Determine the [X, Y] coordinate at the center of the cell enclosing the given text.  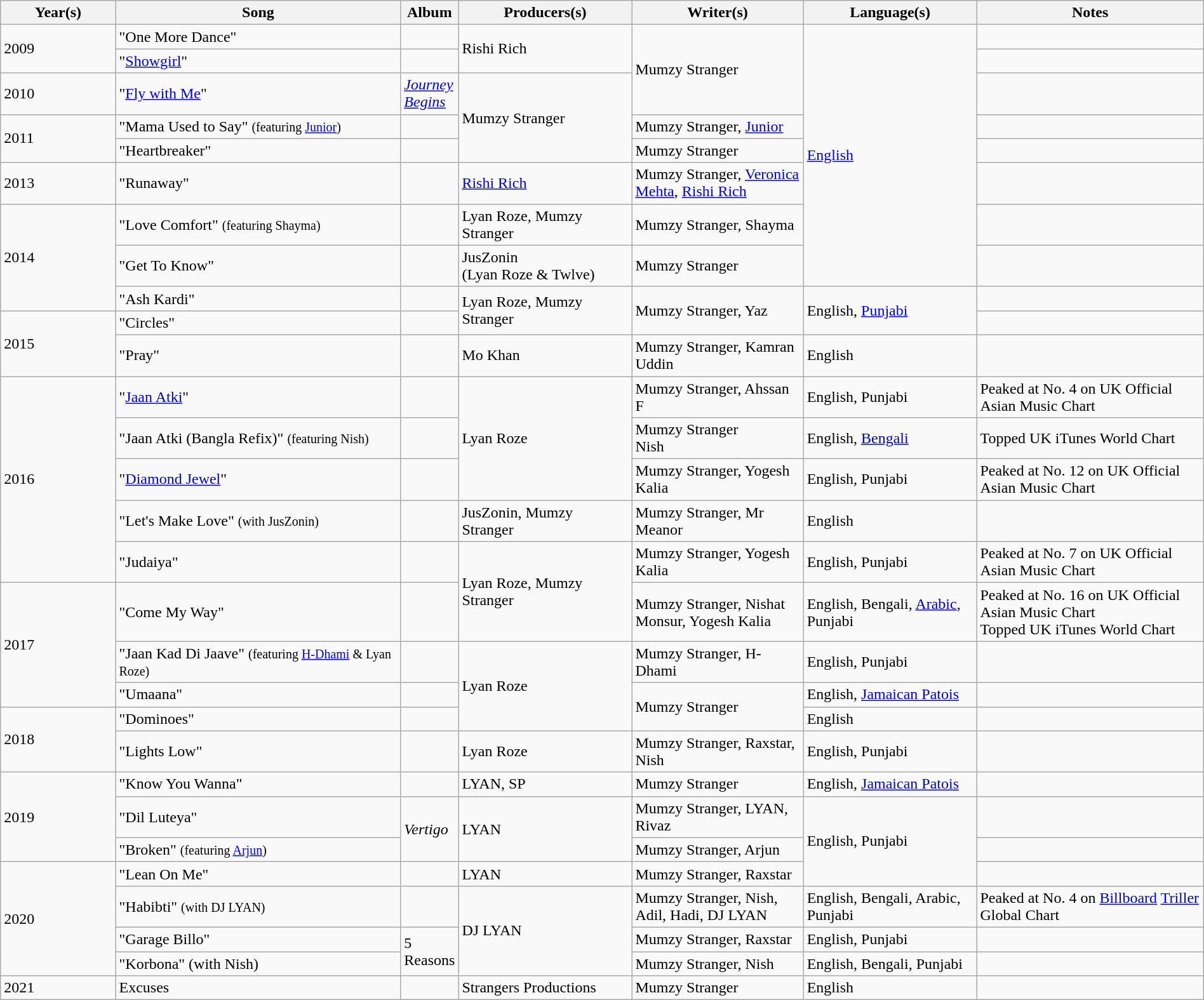
Mumzy Stranger, Ahssan F [718, 396]
"Jaan Atki" [258, 396]
Excuses [258, 988]
Mumzy Stranger, Mr Meanor [718, 521]
Peaked at No. 4 on Billboard Triller Global Chart [1090, 907]
English, Bengali [890, 438]
"One More Dance" [258, 37]
"Lights Low" [258, 752]
Mumzy Stranger, Raxstar, Nish [718, 752]
"Diamond Jewel" [258, 480]
"Come My Way" [258, 612]
LYAN, SP [545, 784]
"Garage Billo" [258, 939]
"Korbona" (with Nish) [258, 963]
"Ash Kardi" [258, 298]
Mumzy Stranger, Shayma [718, 225]
Producers(s) [545, 13]
"Lean On Me" [258, 874]
"Umaana" [258, 695]
2019 [58, 817]
2016 [58, 479]
"Know You Wanna" [258, 784]
"Showgirl" [258, 61]
2011 [58, 138]
2021 [58, 988]
Album [429, 13]
2014 [58, 257]
English, Bengali, Punjabi [890, 963]
"Dil Luteya" [258, 817]
"Circles" [258, 323]
"Mama Used to Say" (featuring Junior) [258, 126]
"Jaan Kad Di Jaave" (featuring H-Dhami & Lyan Roze) [258, 662]
2020 [58, 918]
"Love Comfort" (featuring Shayma) [258, 225]
5 Reasons [429, 951]
"Judaiya" [258, 563]
"Runaway" [258, 183]
Mumzy Stranger, Veronica Mehta, Rishi Rich [718, 183]
Language(s) [890, 13]
Mumzy Stranger, Junior [718, 126]
Vertigo [429, 829]
Mumzy Stranger, Nish [718, 963]
2015 [58, 343]
"Broken" (featuring Arjun) [258, 850]
Peaked at No. 16 on UK Official Asian Music ChartTopped UK iTunes World Chart [1090, 612]
Mumzy Stranger, Arjun [718, 850]
Mo Khan [545, 356]
"Pray" [258, 356]
"Dominoes" [258, 719]
Peaked at No. 4 on UK Official Asian Music Chart [1090, 396]
Mumzy StrangerNish [718, 438]
"Fly with Me" [258, 94]
DJ LYAN [545, 931]
Mumzy Stranger, Kamran Uddin [718, 356]
Topped UK iTunes World Chart [1090, 438]
"Get To Know" [258, 265]
"Jaan Atki (Bangla Refix)" (featuring Nish) [258, 438]
Journey Begins [429, 94]
Writer(s) [718, 13]
Mumzy Stranger, Yaz [718, 310]
JusZonin, Mumzy Stranger [545, 521]
2013 [58, 183]
JusZonin(Lyan Roze & Twlve) [545, 265]
Mumzy Stranger, Nish, Adil, Hadi, DJ LYAN [718, 907]
Year(s) [58, 13]
Peaked at No. 7 on UK Official Asian Music Chart [1090, 563]
Peaked at No. 12 on UK Official Asian Music Chart [1090, 480]
Song [258, 13]
Strangers Productions [545, 988]
Mumzy Stranger, Nishat Monsur, Yogesh Kalia [718, 612]
2018 [58, 739]
Notes [1090, 13]
Mumzy Stranger, LYAN, Rivaz [718, 817]
Mumzy Stranger, H-Dhami [718, 662]
2009 [58, 49]
"Heartbreaker" [258, 150]
2017 [58, 645]
2010 [58, 94]
"Habibti" (with DJ LYAN) [258, 907]
"Let's Make Love" (with JusZonin) [258, 521]
